Identify which cell holds the provided text, then report its [x, y] central coordinate. 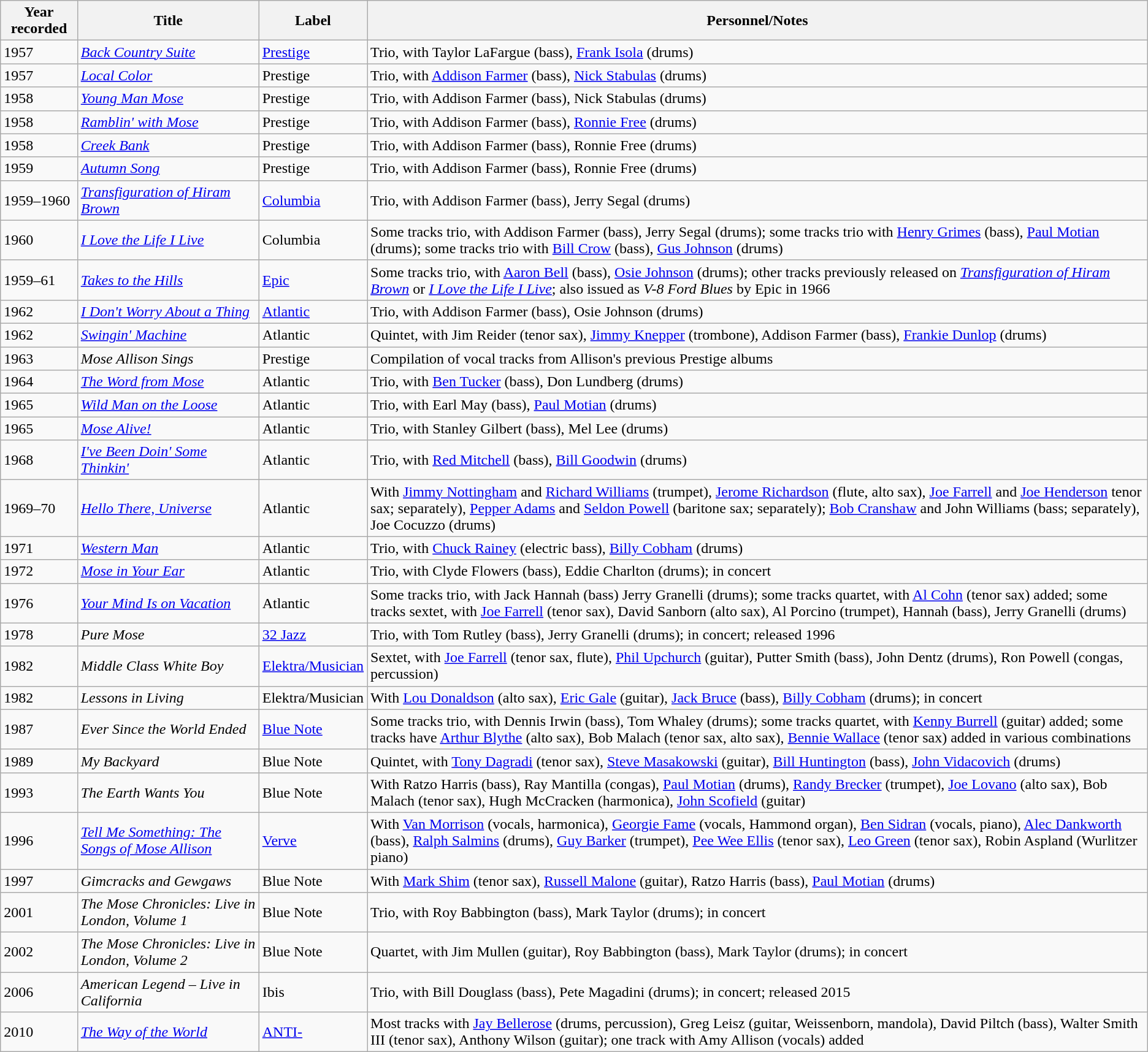
Back Country Suite [168, 52]
Ever Since the World Ended [168, 730]
Trio, with Ben Tucker (bass), Don Lundberg (drums) [758, 382]
Title [168, 21]
Quintet, with Tony Dagradi (tenor sax), Steve Masakowski (guitar), Bill Huntington (bass), John Vidacovich (drums) [758, 761]
Trio, with Clyde Flowers (bass), Eddie Charlton (drums); in concert [758, 571]
Sextet, with Joe Farrell (tenor sax, flute), Phil Upchurch (guitar), Putter Smith (bass), John Dentz (drums), Ron Powell (congas, percussion) [758, 666]
Mose in Your Ear [168, 571]
Middle Class White Boy [168, 666]
1959–61 [39, 280]
1997 [39, 881]
Trio, with Tom Rutley (bass), Jerry Granelli (drums); in concert; released 1996 [758, 635]
Year recorded [39, 21]
With Lou Donaldson (alto sax), Eric Gale (guitar), Jack Bruce (bass), Billy Cobham (drums); in concert [758, 698]
1993 [39, 792]
1987 [39, 730]
Autumn Song [168, 169]
1959 [39, 169]
1989 [39, 761]
1978 [39, 635]
Your Mind Is on Vacation [168, 603]
1964 [39, 382]
Lessons in Living [168, 698]
1976 [39, 603]
Mose Alive! [168, 429]
Verve [313, 840]
Tell Me Something: The Songs of Mose Allison [168, 840]
1963 [39, 359]
Creek Bank [168, 145]
Trio, with Earl May (bass), Paul Motian (drums) [758, 405]
My Backyard [168, 761]
American Legend – Live in California [168, 992]
1959–1960 [39, 200]
2002 [39, 953]
Compilation of vocal tracks from Allison's previous Prestige albums [758, 359]
The Mose Chronicles: Live in London, Volume 2 [168, 953]
2001 [39, 912]
Personnel/Notes [758, 21]
1996 [39, 840]
Quartet, with Jim Mullen (guitar), Roy Babbington (bass), Mark Taylor (drums); in concert [758, 953]
1968 [39, 460]
Label [313, 21]
Transfiguration of Hiram Brown [168, 200]
1969–70 [39, 508]
2010 [39, 1032]
With Mark Shim (tenor sax), Russell Malone (guitar), Ratzo Harris (bass), Paul Motian (drums) [758, 881]
1972 [39, 571]
Young Man Mose [168, 99]
Trio, with Addison Farmer (bass), Jerry Segal (drums) [758, 200]
Western Man [168, 548]
2006 [39, 992]
The Earth Wants You [168, 792]
Trio, with Chuck Rainey (electric bass), Billy Cobham (drums) [758, 548]
Ramblin' with Mose [168, 122]
Trio, with Taylor LaFargue (bass), Frank Isola (drums) [758, 52]
ANTI- [313, 1032]
Trio, with Bill Douglass (bass), Pete Magadini (drums); in concert; released 2015 [758, 992]
Swingin' Machine [168, 335]
Epic [313, 280]
Ibis [313, 992]
32 Jazz [313, 635]
I've Been Doin' Some Thinkin' [168, 460]
1971 [39, 548]
The Word from Mose [168, 382]
I Love the Life I Live [168, 240]
Trio, with Addison Farmer (bass), Osie Johnson (drums) [758, 311]
The Mose Chronicles: Live in London, Volume 1 [168, 912]
Trio, with Roy Babbington (bass), Mark Taylor (drums); in concert [758, 912]
1960 [39, 240]
I Don't Worry About a Thing [168, 311]
Gimcracks and Gewgaws [168, 881]
Quintet, with Jim Reider (tenor sax), Jimmy Knepper (trombone), Addison Farmer (bass), Frankie Dunlop (drums) [758, 335]
The Way of the World [168, 1032]
Wild Man on the Loose [168, 405]
Trio, with Red Mitchell (bass), Bill Goodwin (drums) [758, 460]
Trio, with Stanley Gilbert (bass), Mel Lee (drums) [758, 429]
Pure Mose [168, 635]
Hello There, Universe [168, 508]
Takes to the Hills [168, 280]
Local Color [168, 75]
Mose Allison Sings [168, 359]
